Capture the cell that displays the provided text and extract its [x, y] central coordinate. 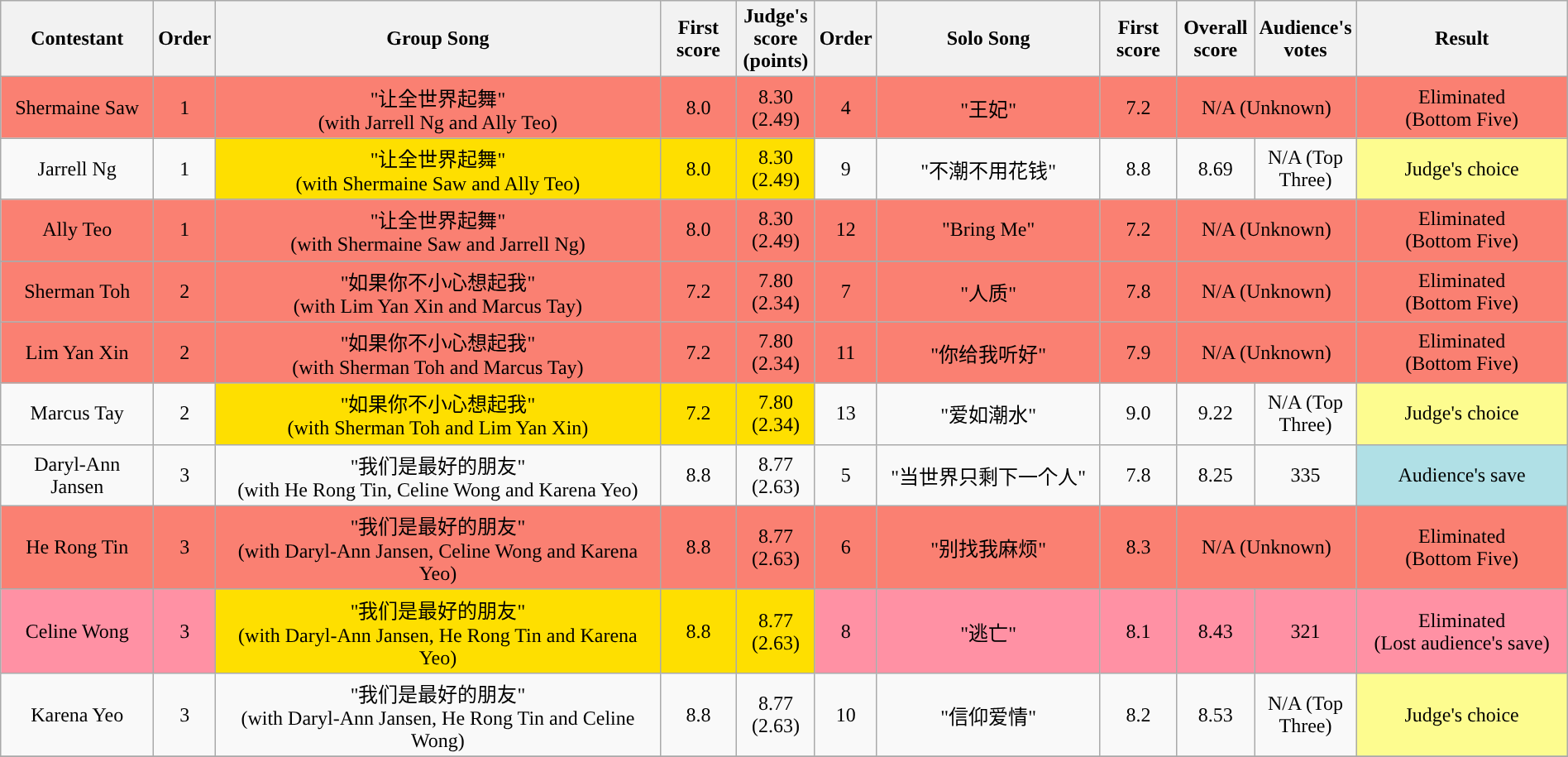
8.69 [1216, 169]
335 [1305, 475]
8.3 [1138, 548]
10 [845, 715]
6 [845, 548]
9.22 [1216, 414]
"别找我麻烦" [988, 548]
Marcus Tay [78, 414]
Eliminated(Lost audience's save) [1462, 630]
Result [1462, 39]
Jarrell Ng [78, 169]
Audience's votes [1305, 39]
321 [1305, 630]
Daryl-Ann Jansen [78, 475]
"逃亡" [988, 630]
Lim Yan Xin [78, 352]
13 [845, 414]
"信仰爱情" [988, 715]
Solo Song [988, 39]
Karena Yeo [78, 715]
"王妃" [988, 108]
"让全世界起舞" (with Jarrell Ng and Ally Teo) [438, 108]
"Bring Me" [988, 230]
8.53 [1216, 715]
5 [845, 475]
"我们是最好的朋友"(with Daryl-Ann Jansen, He Rong Tin and Karena Yeo) [438, 630]
8.25 [1216, 475]
Audience's save [1462, 475]
Contestant [78, 39]
Judge's score (points) [776, 39]
8.2 [1138, 715]
Group Song [438, 39]
"如果你不小心想起我"(with Sherman Toh and Lim Yan Xin) [438, 414]
8.1 [1138, 630]
Sherman Toh [78, 291]
"我们是最好的朋友"(with Daryl-Ann Jansen, He Rong Tin and Celine Wong) [438, 715]
Overall score [1216, 39]
"如果你不小心想起我" (with Sherman Toh and Marcus Tay) [438, 352]
"我们是最好的朋友"(with Daryl-Ann Jansen, Celine Wong and Karena Yeo) [438, 548]
Shermaine Saw [78, 108]
Ally Teo [78, 230]
"如果你不小心想起我" (with Lim Yan Xin and Marcus Tay) [438, 291]
"当世界只剩下一个人" [988, 475]
9 [845, 169]
"人质" [988, 291]
He Rong Tin [78, 548]
7 [845, 291]
12 [845, 230]
"我们是最好的朋友"(with He Rong Tin, Celine Wong and Karena Yeo) [438, 475]
8.43 [1216, 630]
"爱如潮水" [988, 414]
"让全世界起舞" (with Shermaine Saw and Jarrell Ng) [438, 230]
8 [845, 630]
"让全世界起舞" (with Shermaine Saw and Ally Teo) [438, 169]
Celine Wong [78, 630]
11 [845, 352]
4 [845, 108]
"不潮不用花钱" [988, 169]
"你给我听好" [988, 352]
9.0 [1138, 414]
7.9 [1138, 352]
